Output the (X, Y) coordinate of the center of the cell containing the given text.  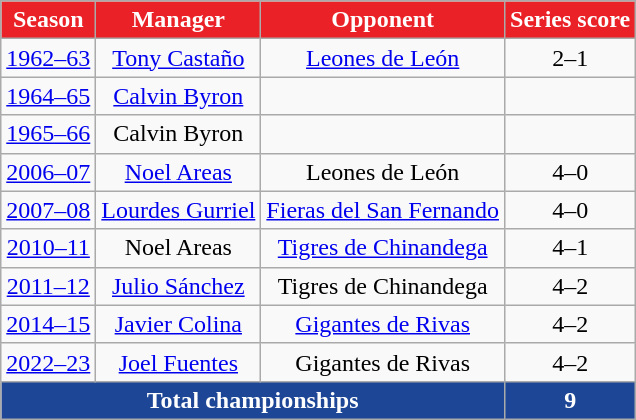
9 (570, 400)
2007–08 (48, 210)
Total championships (253, 400)
1964–65 (48, 96)
Javier Colina (178, 324)
2014–15 (48, 324)
2022–23 (48, 362)
Opponent (383, 20)
Series score (570, 20)
Julio Sánchez (178, 286)
1965–66 (48, 134)
Manager (178, 20)
4–1 (570, 248)
Lourdes Gurriel (178, 210)
2011–12 (48, 286)
Tony Castaño (178, 58)
2–1 (570, 58)
Fieras del San Fernando (383, 210)
Season (48, 20)
1962–63 (48, 58)
2006–07 (48, 172)
Joel Fuentes (178, 362)
2010–11 (48, 248)
